Find where the given text appears and provide that cell's center as [X, Y] coordinate. 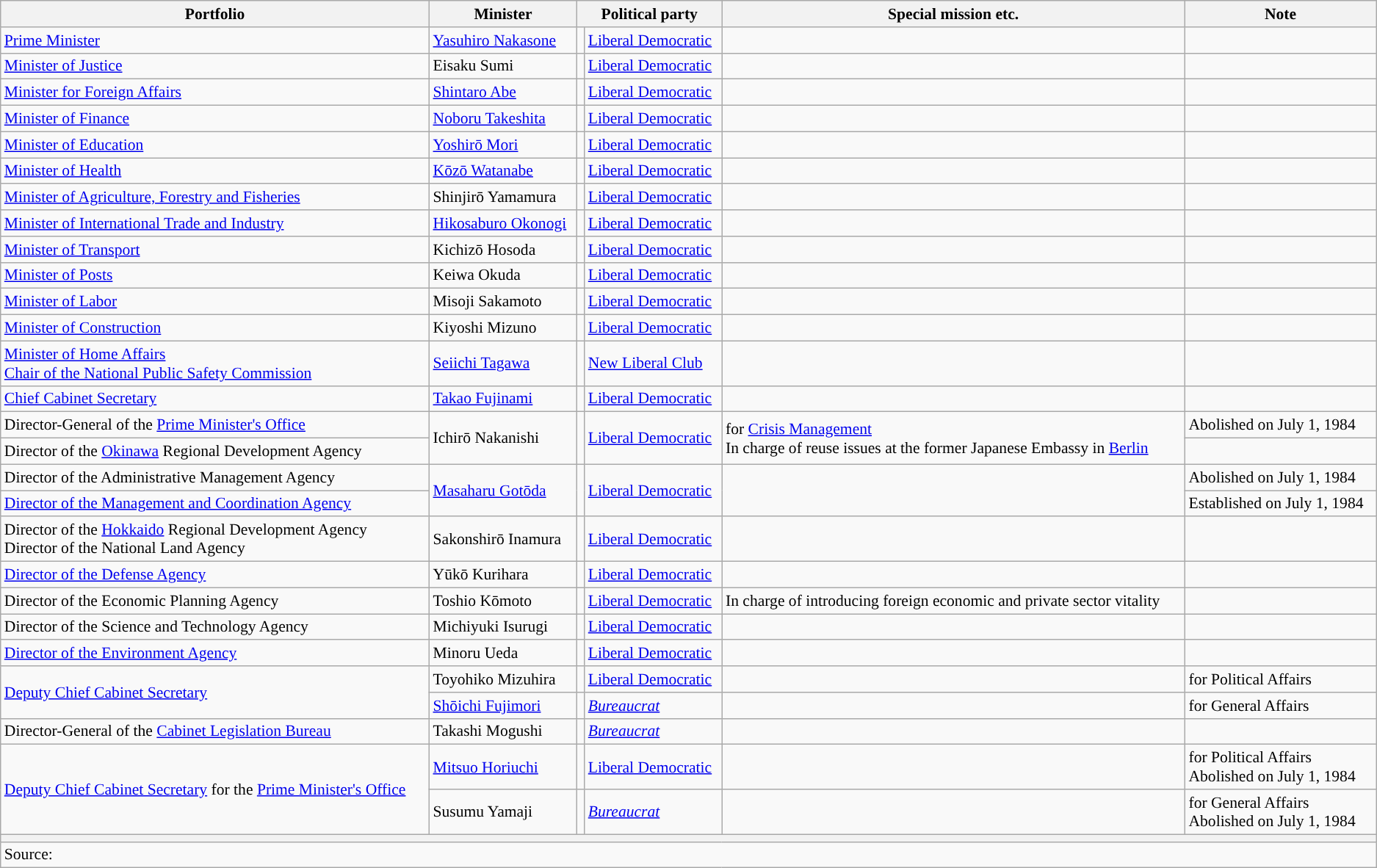
Minister [502, 14]
Michiyuki Isurugi [502, 627]
Kiyoshi Mizuno [502, 328]
Kichizō Hosoda [502, 250]
Hikosaburo Okonogi [502, 223]
Director-General of the Prime Minister's Office [215, 425]
Minister of Transport [215, 250]
Shōichi Fujimori [502, 706]
Seiichi Tagawa [502, 363]
Shinjirō Yamamura [502, 198]
for Crisis ManagementIn charge of reuse issues at the former Japanese Embassy in Berlin [953, 438]
Takashi Mogushi [502, 731]
Minister of Health [215, 171]
Director of the Economic Planning Agency [215, 601]
Sakonshirō Inamura [502, 539]
for General AffairsAbolished on July 1, 1984 [1280, 812]
Eisaku Sumi [502, 66]
Special mission etc. [953, 14]
Susumu Yamaji [502, 812]
for General Affairs [1280, 706]
Yūkō Kurihara [502, 575]
Director of the Management and Coordination Agency [215, 504]
Toshio Kōmoto [502, 601]
Director of the Environment Agency [215, 654]
Minister of International Trade and Industry [215, 223]
Minister of Labor [215, 302]
New Liberal Club [654, 363]
Minister of Posts [215, 275]
Chief Cabinet Secretary [215, 399]
Director of the Administrative Management Agency [215, 477]
Minister of Finance [215, 119]
Mitsuo Horiuchi [502, 767]
Minister of Home AffairsChair of the National Public Safety Commission [215, 363]
Director-General of the Cabinet Legislation Bureau [215, 731]
Toyohiko Mizuhira [502, 679]
Yasuhiro Nakasone [502, 40]
Minister of Justice [215, 66]
Takao Fujinami [502, 399]
Keiwa Okuda [502, 275]
Director of the Science and Technology Agency [215, 627]
Yoshirō Mori [502, 145]
Minister for Foreign Affairs [215, 93]
Misoji Sakamoto [502, 302]
Minoru Ueda [502, 654]
Minister of Construction [215, 328]
for Political Affairs [1280, 679]
Director of the Hokkaido Regional Development AgencyDirector of the National Land Agency [215, 539]
Established on July 1, 1984 [1280, 504]
Minister of Education [215, 145]
Political party [649, 14]
Source: [689, 855]
Portfolio [215, 14]
Kōzō Watanabe [502, 171]
Prime Minister [215, 40]
Director of the Okinawa Regional Development Agency [215, 452]
In charge of introducing foreign economic and private sector vitality [953, 601]
Director of the Defense Agency [215, 575]
Noboru Takeshita [502, 119]
Deputy Chief Cabinet Secretary for the Prime Minister's Office [215, 789]
Deputy Chief Cabinet Secretary [215, 692]
Masaharu Gotōda [502, 491]
Shintaro Abe [502, 93]
Ichirō Nakanishi [502, 438]
Minister of Agriculture, Forestry and Fisheries [215, 198]
for Political AffairsAbolished on July 1, 1984 [1280, 767]
Note [1280, 14]
